Determine the (x, y) coordinate at the center of the cell enclosing the given text.  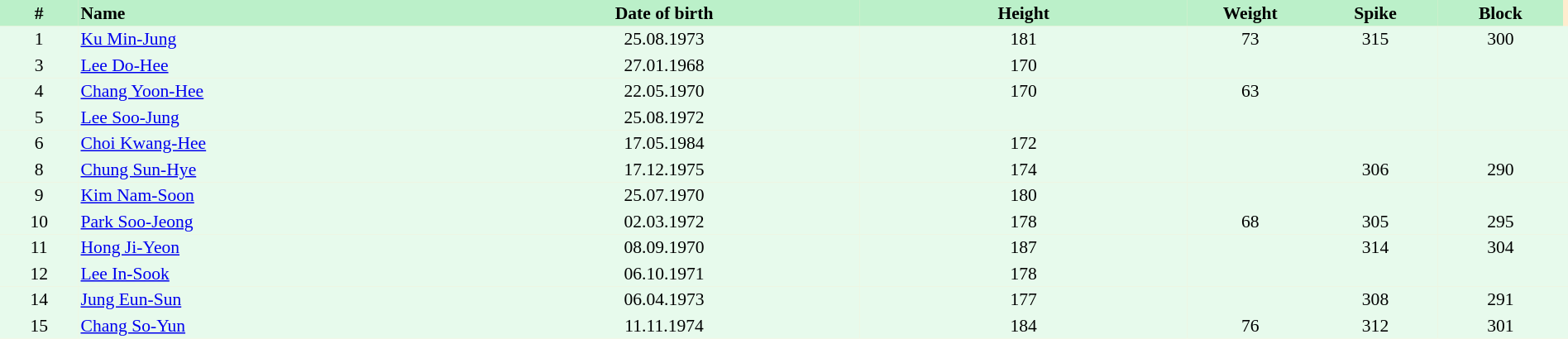
Lee Soo-Jung (273, 117)
27.01.1968 (664, 65)
Choi Kwang-Hee (273, 144)
308 (1374, 299)
300 (1500, 40)
3 (39, 65)
4 (39, 91)
312 (1374, 326)
14 (39, 299)
305 (1374, 222)
15 (39, 326)
187 (1024, 248)
Height (1024, 13)
306 (1374, 169)
06.04.1973 (664, 299)
02.03.1972 (664, 222)
6 (39, 144)
06.10.1971 (664, 274)
184 (1024, 326)
8 (39, 169)
17.05.1984 (664, 144)
Ku Min-Jung (273, 40)
17.12.1975 (664, 169)
12 (39, 274)
10 (39, 222)
304 (1500, 248)
63 (1250, 91)
174 (1024, 169)
301 (1500, 326)
314 (1374, 248)
181 (1024, 40)
5 (39, 117)
25.07.1970 (664, 195)
68 (1250, 222)
Jung Eun-Sun (273, 299)
Lee Do-Hee (273, 65)
291 (1500, 299)
11 (39, 248)
Name (273, 13)
25.08.1972 (664, 117)
Spike (1374, 13)
08.09.1970 (664, 248)
172 (1024, 144)
76 (1250, 326)
Chung Sun-Hye (273, 169)
11.11.1974 (664, 326)
1 (39, 40)
290 (1500, 169)
Park Soo-Jeong (273, 222)
Date of birth (664, 13)
315 (1374, 40)
# (39, 13)
295 (1500, 222)
Chang So-Yun (273, 326)
Kim Nam-Soon (273, 195)
Block (1500, 13)
Lee In-Sook (273, 274)
22.05.1970 (664, 91)
180 (1024, 195)
Hong Ji-Yeon (273, 248)
73 (1250, 40)
9 (39, 195)
177 (1024, 299)
Weight (1250, 13)
25.08.1973 (664, 40)
Chang Yoon-Hee (273, 91)
